Pinpoint the cell where the given text exists, returning its [x, y] midpoint coordinate. 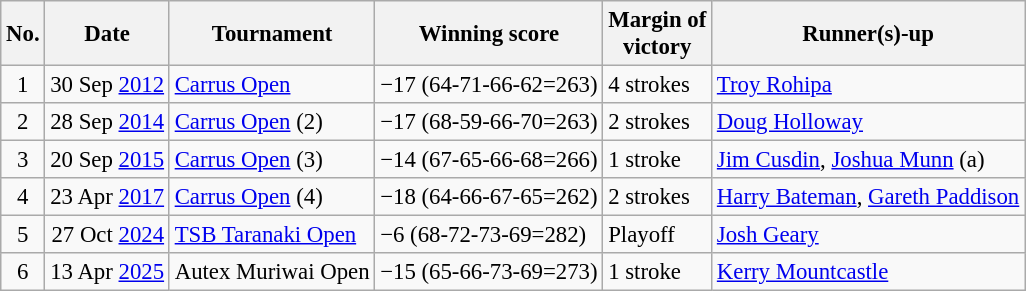
28 Sep 2014 [107, 122]
TSB Taranaki Open [272, 235]
Tournament [272, 34]
Josh Geary [868, 235]
Doug Holloway [868, 122]
5 [23, 235]
1 [23, 85]
4 strokes [658, 85]
−6 (68-72-73-69=282) [489, 235]
Winning score [489, 34]
4 [23, 197]
−14 (67-65-66-68=266) [489, 160]
Troy Rohipa [868, 85]
Harry Bateman, Gareth Paddison [868, 197]
−18 (64-66-67-65=262) [489, 197]
No. [23, 34]
23 Apr 2017 [107, 197]
27 Oct 2024 [107, 235]
Jim Cusdin, Joshua Munn (a) [868, 160]
Margin ofvictory [658, 34]
Playoff [658, 235]
Date [107, 34]
−17 (64-71-66-62=263) [489, 85]
Carrus Open (3) [272, 160]
30 Sep 2012 [107, 85]
Carrus Open (2) [272, 122]
2 [23, 122]
1 stroke [658, 160]
20 Sep 2015 [107, 160]
−17 (68-59-66-70=263) [489, 122]
Carrus Open [272, 85]
3 [23, 160]
Carrus Open (4) [272, 197]
Runner(s)-up [868, 34]
